Capture the cell that displays the provided text and extract its (x, y) central coordinate. 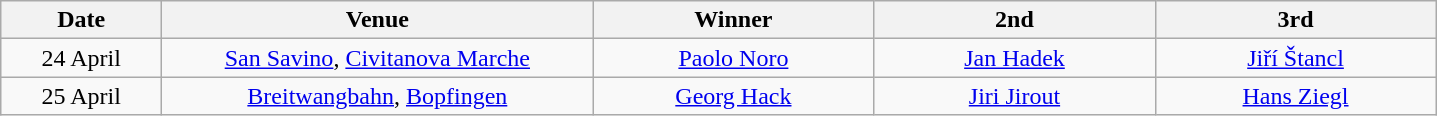
2nd (1014, 20)
Georg Hack (734, 96)
3rd (1296, 20)
Venue (378, 20)
Jan Hadek (1014, 58)
Paolo Noro (734, 58)
24 April (82, 58)
Jiri Jirout (1014, 96)
25 April (82, 96)
Date (82, 20)
San Savino, Civitanova Marche (378, 58)
Hans Ziegl (1296, 96)
Breitwangbahn, Bopfingen (378, 96)
Jiří Štancl (1296, 58)
Winner (734, 20)
